For the text-containing cell, return its midpoint in [X, Y] coordinate format. 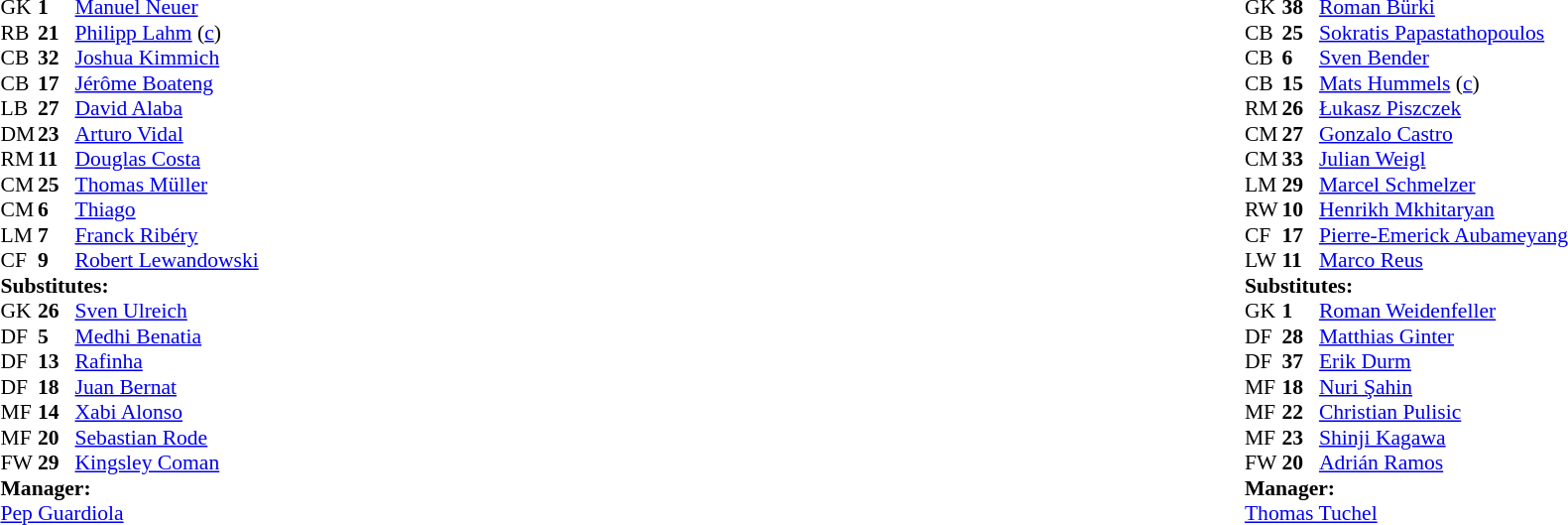
Christian Pulisic [1444, 412]
Rafinha [167, 362]
21 [57, 33]
9 [57, 261]
Marco Reus [1444, 261]
22 [1300, 412]
Łukasz Piszczek [1444, 108]
Shinji Kagawa [1444, 438]
DM [19, 134]
7 [57, 235]
Henrikh Mkhitaryan [1444, 209]
Nuri Şahin [1444, 387]
LB [19, 108]
Adrián Ramos [1444, 463]
Xabi Alonso [167, 412]
Jérôme Boateng [167, 83]
10 [1300, 209]
28 [1300, 336]
Sven Bender [1444, 59]
Matthias Ginter [1444, 336]
33 [1300, 160]
Sebastian Rode [167, 438]
LW [1264, 261]
Gonzalo Castro [1444, 134]
13 [57, 362]
RB [19, 33]
Thiago [167, 209]
Marcel Schmelzer [1444, 185]
Juan Bernat [167, 387]
Sven Ulreich [167, 311]
Philipp Lahm (c) [167, 33]
Arturo Vidal [167, 134]
Medhi Benatia [167, 336]
1 [1300, 311]
14 [57, 412]
15 [1300, 83]
Julian Weigl [1444, 160]
37 [1300, 362]
Kingsley Coman [167, 463]
Robert Lewandowski [167, 261]
Erik Durm [1444, 362]
Roman Weidenfeller [1444, 311]
Franck Ribéry [167, 235]
5 [57, 336]
Thomas Müller [167, 185]
Sokratis Papastathopoulos [1444, 33]
32 [57, 59]
Joshua Kimmich [167, 59]
Pierre-Emerick Aubameyang [1444, 235]
RW [1264, 209]
David Alaba [167, 108]
Douglas Costa [167, 160]
Mats Hummels (c) [1444, 83]
